Provide the (x, y) coordinate of the cell's center where the given text is located.  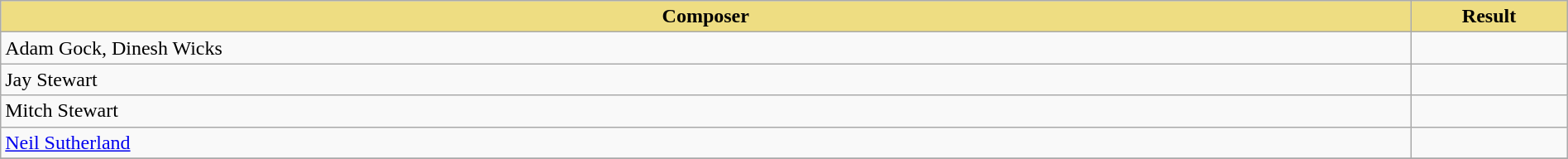
Composer (706, 17)
Mitch Stewart (706, 111)
Jay Stewart (706, 79)
Neil Sutherland (706, 142)
Adam Gock, Dinesh Wicks (706, 48)
Result (1489, 17)
